Detect which cell encompasses the target text, then output its (X, Y) center coordinate. 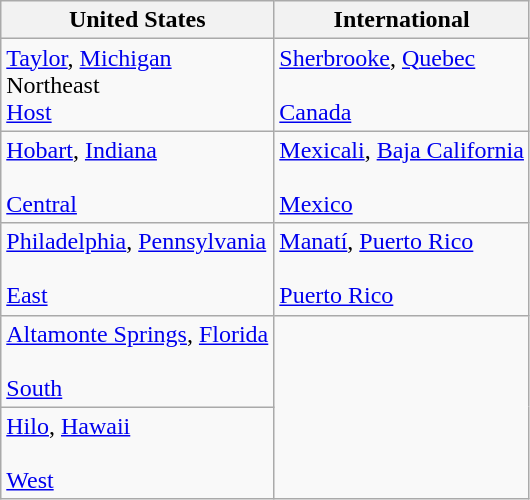
Hobart, IndianaCentral (138, 177)
Philadelphia, PennsylvaniaEast (138, 269)
Altamonte Springs, FloridaSouth (138, 361)
Manatí, Puerto RicoPuerto Rico (402, 269)
Sherbrooke, QuebecCanada (402, 85)
Taylor, MichiganNortheastHost (138, 85)
Mexicali, Baja CaliforniaMexico (402, 177)
Hilo, HawaiiWest (138, 453)
International (402, 20)
United States (138, 20)
